Scan for the cell matching the given text and deliver its [x, y] coordinate at center. 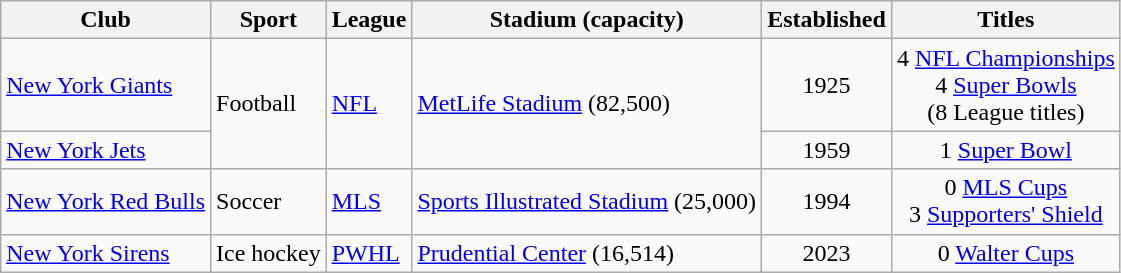
New York Jets [106, 150]
2023 [827, 253]
Sport [269, 20]
New York Red Bulls [106, 202]
Titles [1006, 20]
Soccer [269, 202]
4 NFL Championships4 Super Bowls(8 League titles) [1006, 85]
Football [269, 104]
Stadium (capacity) [587, 20]
New York Sirens [106, 253]
MetLife Stadium (82,500) [587, 104]
Club [106, 20]
League [369, 20]
0 Walter Cups [1006, 253]
PWHL [369, 253]
Ice hockey [269, 253]
Prudential Center (16,514) [587, 253]
Sports Illustrated Stadium (25,000) [587, 202]
MLS [369, 202]
Established [827, 20]
NFL [369, 104]
0 MLS Cups3 Supporters' Shield [1006, 202]
1994 [827, 202]
1959 [827, 150]
1925 [827, 85]
New York Giants [106, 85]
1 Super Bowl [1006, 150]
